Pinpoint the cell where the given text exists, returning its (X, Y) midpoint coordinate. 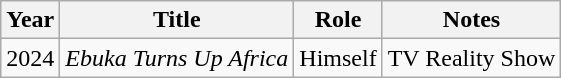
Himself (338, 58)
2024 (30, 58)
Ebuka Turns Up Africa (177, 58)
Year (30, 20)
Title (177, 20)
Notes (472, 20)
Role (338, 20)
TV Reality Show (472, 58)
